From the cell containing the given text, extract its center point as (x, y) coordinate. 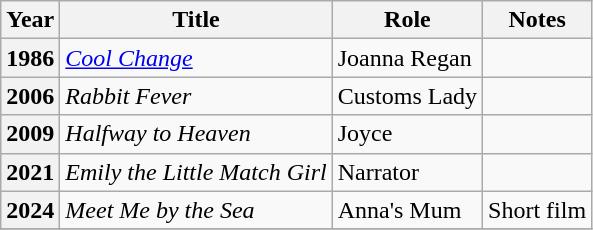
Halfway to Heaven (196, 134)
Rabbit Fever (196, 96)
Cool Change (196, 58)
Customs Lady (407, 96)
2009 (30, 134)
1986 (30, 58)
Anna's Mum (407, 210)
Emily the Little Match Girl (196, 172)
Meet Me by the Sea (196, 210)
Title (196, 20)
Short film (538, 210)
2021 (30, 172)
Joyce (407, 134)
2006 (30, 96)
Year (30, 20)
Role (407, 20)
Notes (538, 20)
Narrator (407, 172)
Joanna Regan (407, 58)
2024 (30, 210)
